Locate the cell with the specified text and output its (X, Y) center coordinate. 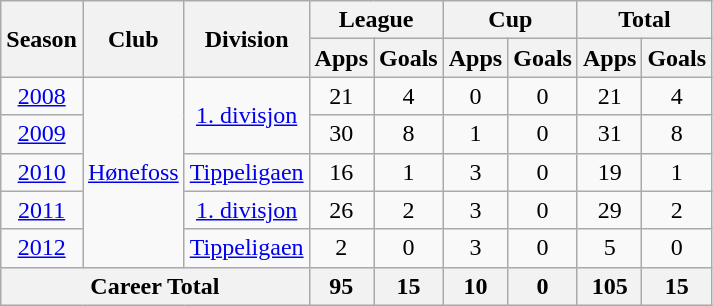
Total (644, 20)
5 (609, 248)
29 (609, 210)
2011 (42, 210)
Cup (510, 20)
2009 (42, 134)
Division (246, 39)
Season (42, 39)
League (376, 20)
19 (609, 172)
30 (341, 134)
26 (341, 210)
2008 (42, 96)
Hønefoss (133, 172)
Club (133, 39)
95 (341, 286)
2012 (42, 248)
Career Total (155, 286)
2010 (42, 172)
31 (609, 134)
105 (609, 286)
10 (475, 286)
16 (341, 172)
